Determine the (X, Y) coordinate at the center of the cell enclosing the given text.  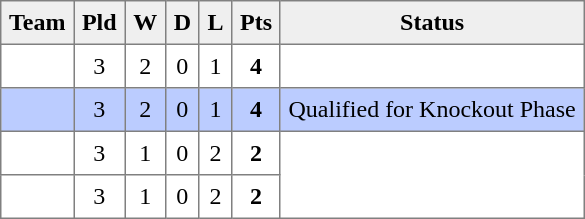
Pts (256, 23)
Status (432, 23)
Team (38, 23)
L (216, 23)
W (145, 23)
Pld (100, 23)
Qualified for Knockout Phase (432, 110)
D (182, 23)
